Output the [x, y] coordinate of the center of the cell containing the given text.  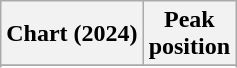
Peakposition [189, 34]
Chart (2024) [72, 34]
